Return the (X, Y) coordinate for the center point of the cell that contains the specified text.  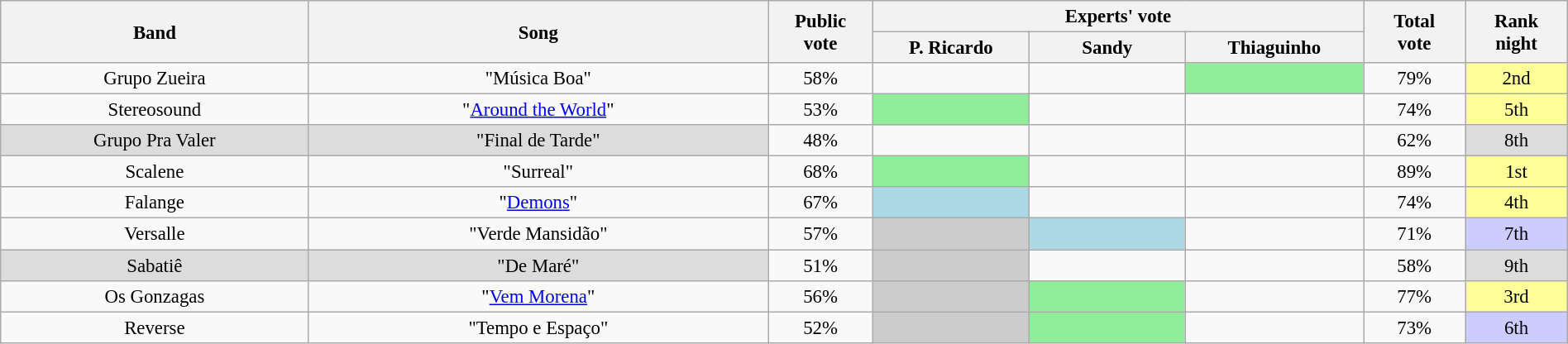
P. Ricardo (951, 48)
"Final de Tarde" (538, 141)
3rd (1517, 296)
77% (1414, 296)
79% (1414, 79)
8th (1517, 141)
"Verde Mansidão" (538, 234)
Experts' vote (1118, 17)
Sandy (1107, 48)
73% (1414, 327)
62% (1414, 141)
"Tempo e Espaço" (538, 327)
6th (1517, 327)
71% (1414, 234)
67% (820, 203)
5th (1517, 110)
52% (820, 327)
Reverse (155, 327)
68% (820, 172)
53% (820, 110)
4th (1517, 203)
"De Maré" (538, 265)
"Vem Morena" (538, 296)
Thiaguinho (1274, 48)
Grupo Pra Valer (155, 141)
Sabatiê (155, 265)
Grupo Zueira (155, 79)
Stereosound (155, 110)
57% (820, 234)
Falange (155, 203)
Versalle (155, 234)
9th (1517, 265)
Ranknight (1517, 31)
Os Gonzagas (155, 296)
48% (820, 141)
1st (1517, 172)
2nd (1517, 79)
Totalvote (1414, 31)
"Around the World" (538, 110)
Song (538, 31)
Band (155, 31)
"Surreal" (538, 172)
Scalene (155, 172)
"Música Boa" (538, 79)
51% (820, 265)
89% (1414, 172)
Publicvote (820, 31)
56% (820, 296)
7th (1517, 234)
"Demons" (538, 203)
